Output the (x, y) coordinate of the center of the cell containing the given text.  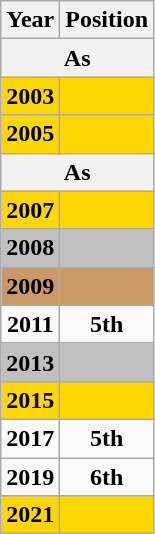
Position (107, 20)
2009 (30, 286)
2017 (30, 438)
2003 (30, 96)
Year (30, 20)
2007 (30, 210)
2011 (30, 324)
2005 (30, 134)
2013 (30, 362)
2008 (30, 248)
2019 (30, 477)
2021 (30, 515)
2015 (30, 400)
6th (107, 477)
